From the cell containing the given text, extract its center point as (X, Y) coordinate. 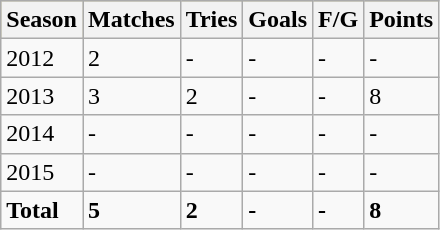
Tries (212, 20)
2014 (42, 134)
2013 (42, 96)
Total (42, 210)
Matches (131, 20)
Goals (278, 20)
5 (131, 210)
3 (131, 96)
F/G (338, 20)
Season (42, 20)
2015 (42, 172)
2012 (42, 58)
Points (402, 20)
